For the text-containing cell, return its midpoint in [X, Y] coordinate format. 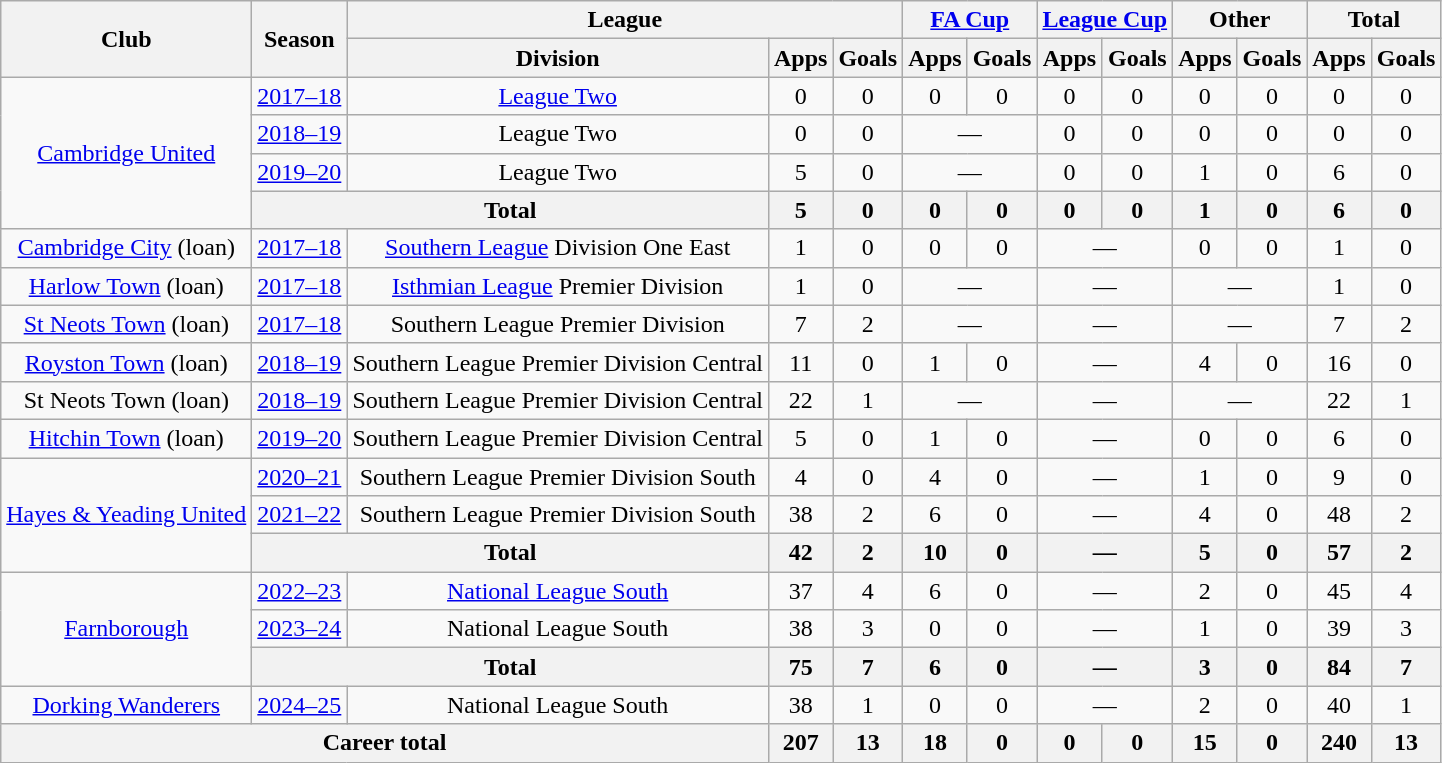
Club [126, 39]
84 [1339, 667]
FA Cup [970, 20]
45 [1339, 591]
207 [800, 743]
39 [1339, 629]
League Cup [1105, 20]
Harlow Town (loan) [126, 286]
Cambridge City (loan) [126, 248]
2021–22 [300, 515]
18 [935, 743]
48 [1339, 515]
Hitchin Town (loan) [126, 438]
2020–21 [300, 477]
16 [1339, 362]
2022–23 [300, 591]
Isthmian League Premier Division [558, 286]
2023–24 [300, 629]
League [625, 20]
Farnborough [126, 629]
Hayes & Yeading United [126, 515]
10 [935, 553]
Southern League Division One East [558, 248]
Division [558, 58]
40 [1339, 705]
37 [800, 591]
Season [300, 39]
57 [1339, 553]
240 [1339, 743]
2024–25 [300, 705]
15 [1205, 743]
Cambridge United [126, 153]
11 [800, 362]
Dorking Wanderers [126, 705]
Career total [385, 743]
Other [1240, 20]
9 [1339, 477]
75 [800, 667]
Southern League Premier Division [558, 324]
42 [800, 553]
Royston Town (loan) [126, 362]
